Extract the [x, y] coordinate from the center of the cell holding the provided text.  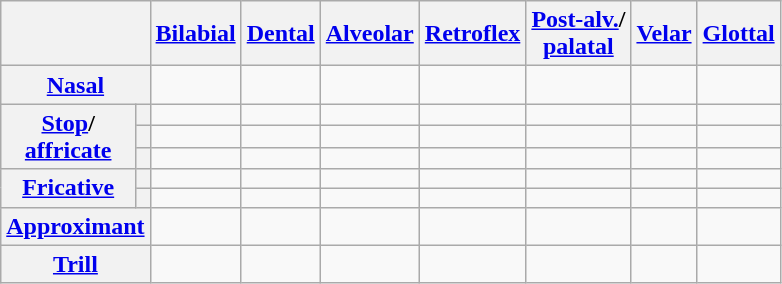
Fricative [68, 188]
Approximant [76, 226]
Trill [76, 264]
Dental [280, 34]
Glottal [738, 34]
Velar [664, 34]
Bilabial [196, 34]
Post-alv./palatal [578, 34]
Alveolar [370, 34]
Stop/affricate [68, 136]
Retroflex [472, 34]
Nasal [76, 85]
